Return the [x, y] coordinate for the center point of the cell that contains the specified text.  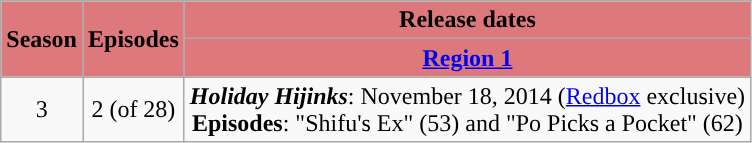
2 (of 28) [133, 110]
Region 1 [467, 58]
Release dates [467, 20]
Episodes [133, 39]
Season [42, 39]
Holiday Hijinks: November 18, 2014 (Redbox exclusive)Episodes: "Shifu's Ex" (53) and "Po Picks a Pocket" (62) [467, 110]
3 [42, 110]
